Determine the (X, Y) coordinate at the center of the cell enclosing the given text.  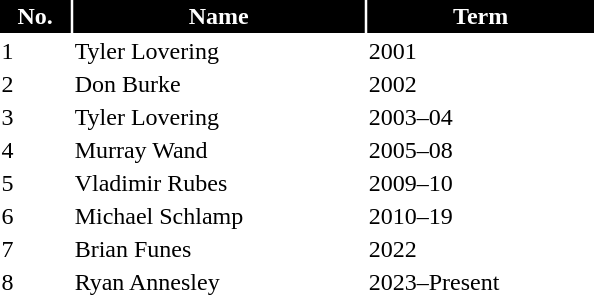
5 (35, 183)
No. (35, 16)
Term (480, 16)
2003–04 (480, 117)
Brian Funes (218, 249)
6 (35, 216)
Name (218, 16)
2009–10 (480, 183)
Michael Schlamp (218, 216)
Don Burke (218, 84)
2 (35, 84)
2005–08 (480, 150)
7 (35, 249)
Murray Wand (218, 150)
3 (35, 117)
4 (35, 150)
1 (35, 51)
2010–19 (480, 216)
2002 (480, 84)
Vladimir Rubes (218, 183)
2022 (480, 249)
2001 (480, 51)
